Find where the given text appears and provide that cell's center as (x, y) coordinate. 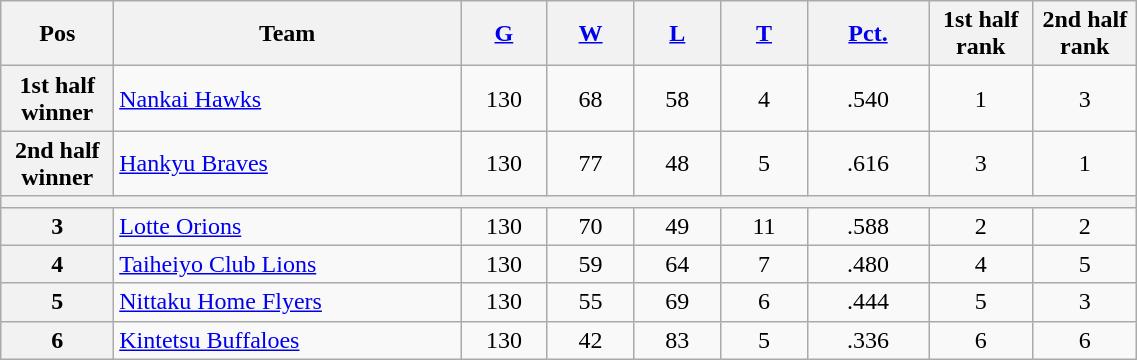
11 (764, 226)
.588 (868, 226)
70 (590, 226)
83 (678, 340)
.444 (868, 302)
Pct. (868, 34)
42 (590, 340)
.480 (868, 264)
77 (590, 164)
1st half rank (981, 34)
69 (678, 302)
Team (288, 34)
7 (764, 264)
Nittaku Home Flyers (288, 302)
Nankai Hawks (288, 98)
L (678, 34)
59 (590, 264)
.540 (868, 98)
2nd half rank (1085, 34)
1st half winner (58, 98)
48 (678, 164)
.336 (868, 340)
49 (678, 226)
Taiheiyo Club Lions (288, 264)
55 (590, 302)
Pos (58, 34)
T (764, 34)
G (504, 34)
Hankyu Braves (288, 164)
58 (678, 98)
W (590, 34)
.616 (868, 164)
64 (678, 264)
Kintetsu Buffaloes (288, 340)
68 (590, 98)
Lotte Orions (288, 226)
2nd half winner (58, 164)
